From the cell containing the given text, extract its center point as [x, y] coordinate. 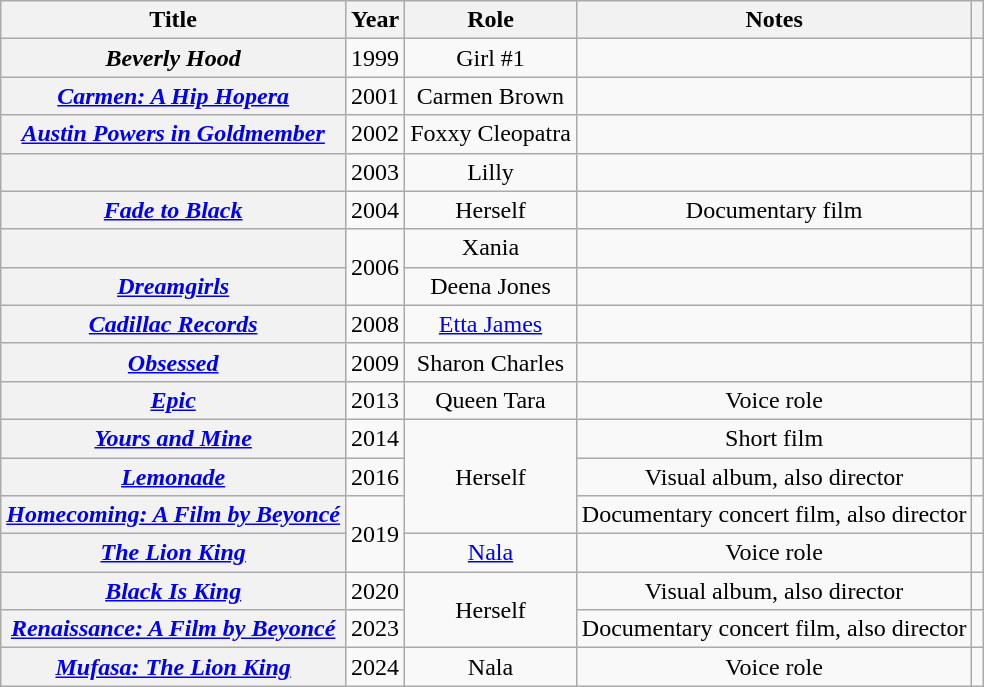
Austin Powers in Goldmember [174, 134]
2014 [376, 438]
Carmen Brown [491, 96]
Beverly Hood [174, 58]
Sharon Charles [491, 362]
2003 [376, 172]
Fade to Black [174, 210]
Lilly [491, 172]
Lemonade [174, 477]
Epic [174, 400]
Cadillac Records [174, 324]
Dreamgirls [174, 286]
2008 [376, 324]
Deena Jones [491, 286]
Notes [774, 20]
Girl #1 [491, 58]
Renaissance: A Film by Beyoncé [174, 629]
Xania [491, 248]
The Lion King [174, 553]
Etta James [491, 324]
Year [376, 20]
Mufasa: The Lion King [174, 667]
Title [174, 20]
1999 [376, 58]
2006 [376, 267]
Yours and Mine [174, 438]
2020 [376, 591]
Documentary film [774, 210]
2004 [376, 210]
Carmen: A Hip Hopera [174, 96]
Obsessed [174, 362]
Queen Tara [491, 400]
2001 [376, 96]
2013 [376, 400]
Short film [774, 438]
2016 [376, 477]
2023 [376, 629]
2002 [376, 134]
Role [491, 20]
Black Is King [174, 591]
2009 [376, 362]
Foxxy Cleopatra [491, 134]
Homecoming: A Film by Beyoncé [174, 515]
2019 [376, 534]
2024 [376, 667]
